Find where the given text appears and provide that cell's center as (X, Y) coordinate. 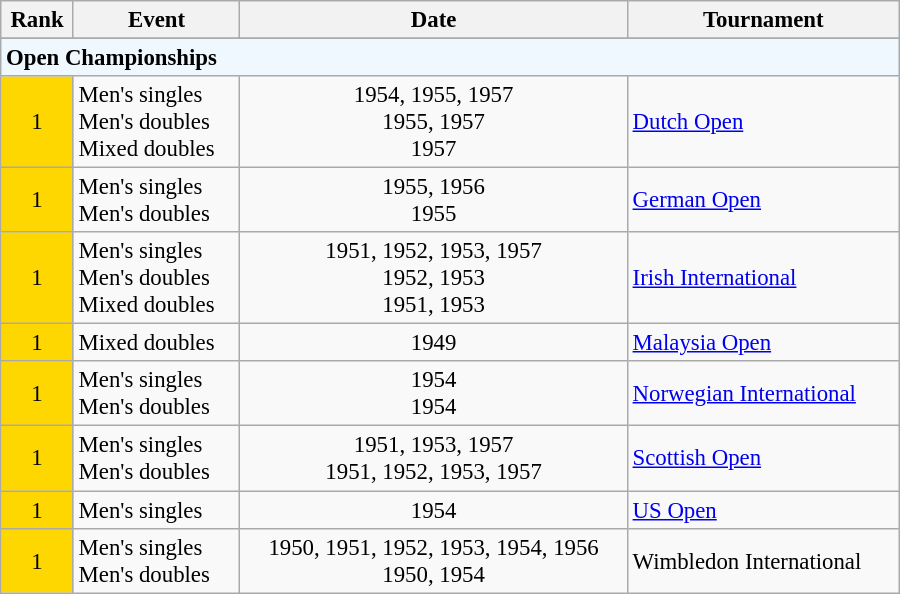
Malaysia Open (763, 343)
Rank (37, 20)
1950, 1951, 1952, 1953, 1954, 1956 1950, 1954 (434, 560)
1954, 1955, 1957 1955, 1957 1957 (434, 122)
1954 (434, 510)
Norwegian International (763, 394)
Open Championships (450, 58)
1949 (434, 343)
1951, 1953, 1957 1951, 1952, 1953, 1957 (434, 458)
German Open (763, 200)
Dutch Open (763, 122)
Event (156, 20)
US Open (763, 510)
Scottish Open (763, 458)
Date (434, 20)
1955, 1956 1955 (434, 200)
1951, 1952, 1953, 1957 1952, 1953 1951, 1953 (434, 278)
Men's singles (156, 510)
Mixed doubles (156, 343)
Irish International (763, 278)
1954 1954 (434, 394)
Wimbledon International (763, 560)
Tournament (763, 20)
